Identify which cell holds the provided text, then report its [X, Y] central coordinate. 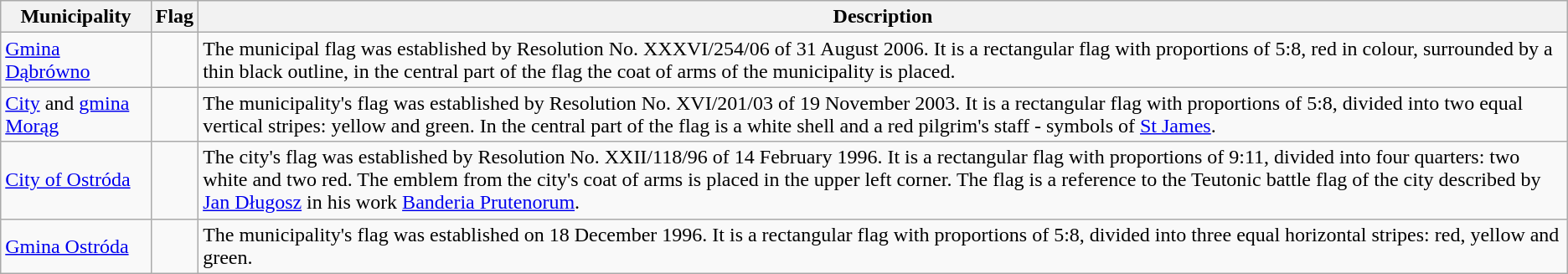
Description [883, 17]
Municipality [75, 17]
Flag [174, 17]
City of Ostróda [75, 180]
Gmina Ostróda [75, 246]
City and gmina Morąg [75, 114]
Gmina Dąbrówno [75, 60]
